Extract the (X, Y) coordinate from the center of the cell holding the provided text.  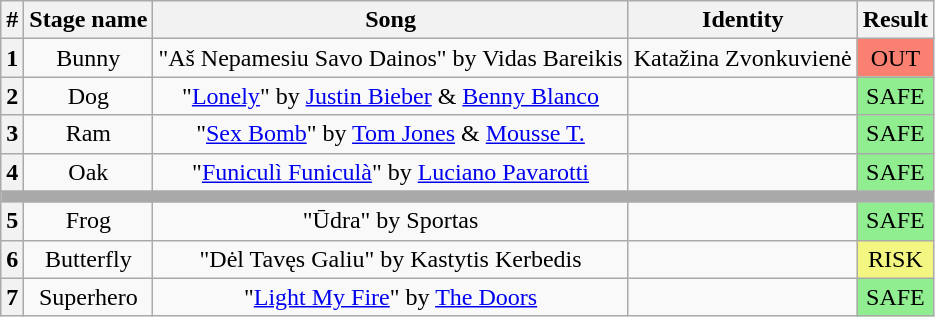
2 (12, 96)
1 (12, 58)
Superhero (88, 297)
"Lonely" by Justin Bieber & Benny Blanco (390, 96)
4 (12, 172)
"Dėl Tavęs Galiu" by Kastytis Kerbedis (390, 259)
Result (895, 20)
3 (12, 134)
6 (12, 259)
OUT (895, 58)
5 (12, 221)
Oak (88, 172)
Bunny (88, 58)
Frog (88, 221)
Song (390, 20)
Katažina Zvonkuvienė (742, 58)
Ram (88, 134)
7 (12, 297)
"Light My Fire" by The Doors (390, 297)
"Funiculì Funiculà" by Luciano Pavarotti (390, 172)
Dog (88, 96)
"Ūdra" by Sportas (390, 221)
Identity (742, 20)
# (12, 20)
Stage name (88, 20)
Butterfly (88, 259)
RISK (895, 259)
"Sex Bomb" by Tom Jones & Mousse T. (390, 134)
"Aš Nepamesiu Savo Dainos" by Vidas Bareikis (390, 58)
